From the cell containing the given text, extract its center point as [X, Y] coordinate. 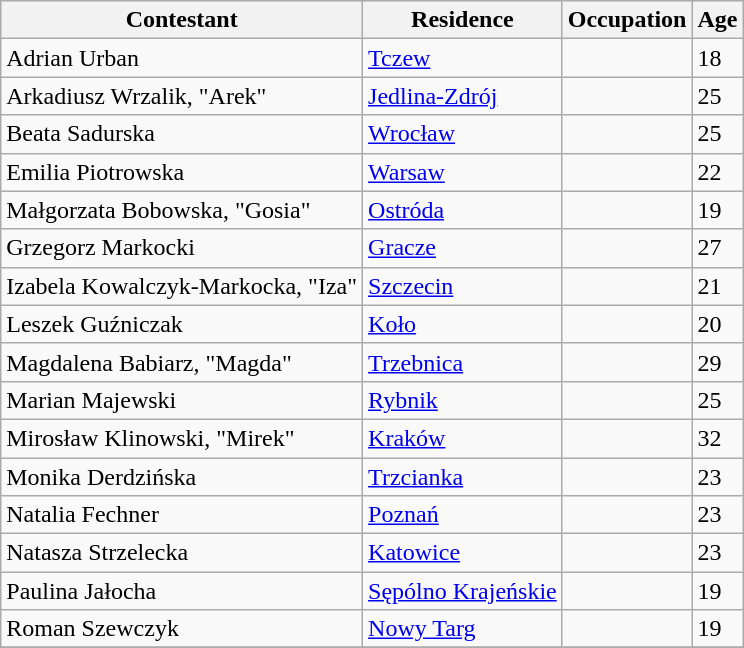
Emilia Piotrowska [182, 172]
Contestant [182, 20]
Izabela Kowalczyk-Markocka, "Iza" [182, 286]
Kraków [463, 438]
Natasza Strzelecka [182, 553]
Ostróda [463, 210]
Natalia Fechner [182, 515]
Occupation [627, 20]
Katowice [463, 553]
Roman Szewczyk [182, 629]
27 [718, 248]
Trzcianka [463, 477]
Mirosław Klinowski, "Mirek" [182, 438]
Poznań [463, 515]
22 [718, 172]
29 [718, 362]
Leszek Guźniczak [182, 324]
Residence [463, 20]
Adrian Urban [182, 58]
21 [718, 286]
Sępólno Krajeńskie [463, 591]
20 [718, 324]
Arkadiusz Wrzalik, "Arek" [182, 96]
Szczecin [463, 286]
Marian Majewski [182, 400]
Rybnik [463, 400]
Beata Sadurska [182, 134]
Trzebnica [463, 362]
Gracze [463, 248]
Warsaw [463, 172]
32 [718, 438]
18 [718, 58]
Koło [463, 324]
Magdalena Babiarz, "Magda" [182, 362]
Age [718, 20]
Grzegorz Markocki [182, 248]
Jedlina-Zdrój [463, 96]
Monika Derdzińska [182, 477]
Małgorzata Bobowska, "Gosia" [182, 210]
Tczew [463, 58]
Wrocław [463, 134]
Paulina Jałocha [182, 591]
Nowy Targ [463, 629]
